Pinpoint the cell where the given text exists, returning its (x, y) midpoint coordinate. 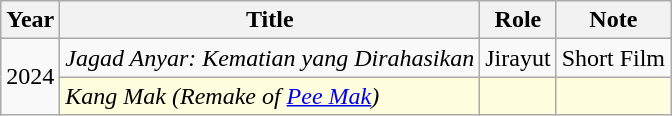
2024 (30, 77)
Role (518, 20)
Year (30, 20)
Note (613, 20)
Title (270, 20)
Kang Mak (Remake of Pee Mak) (270, 96)
Jirayut (518, 58)
Jagad Anyar: Kematian yang Dirahasikan (270, 58)
Short Film (613, 58)
